Find where the given text appears and provide that cell's center as (x, y) coordinate. 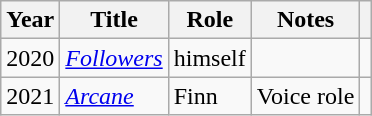
Notes (306, 20)
Voice role (306, 96)
Followers (114, 58)
2021 (30, 96)
2020 (30, 58)
himself (210, 58)
Role (210, 20)
Year (30, 20)
Title (114, 20)
Arcane (114, 96)
Finn (210, 96)
